Extract the [x, y] coordinate from the center of the cell holding the provided text.  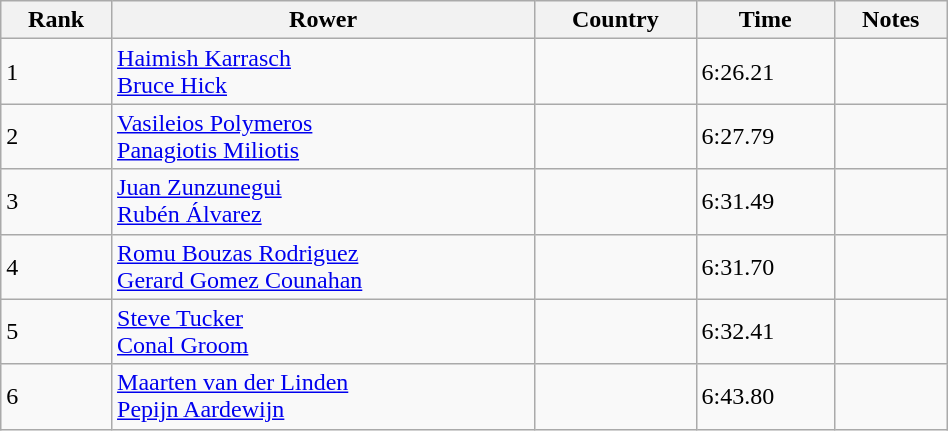
6:32.41 [765, 332]
Rower [324, 20]
1 [56, 72]
Haimish Karrasch Bruce Hick [324, 72]
Vasileios Polymeros Panagiotis Miliotis [324, 136]
Time [765, 20]
6 [56, 396]
Country [616, 20]
5 [56, 332]
6:31.70 [765, 266]
Steve Tucker Conal Groom [324, 332]
Romu Bouzas Rodriguez Gerard Gomez Counahan [324, 266]
6:27.79 [765, 136]
Maarten van der Linden Pepijn Aardewijn [324, 396]
6:26.21 [765, 72]
3 [56, 202]
6:31.49 [765, 202]
Juan Zunzunegui Rubén Álvarez [324, 202]
2 [56, 136]
Notes [890, 20]
6:43.80 [765, 396]
4 [56, 266]
Rank [56, 20]
